Provide the [X, Y] coordinate of the cell's center where the given text is located.  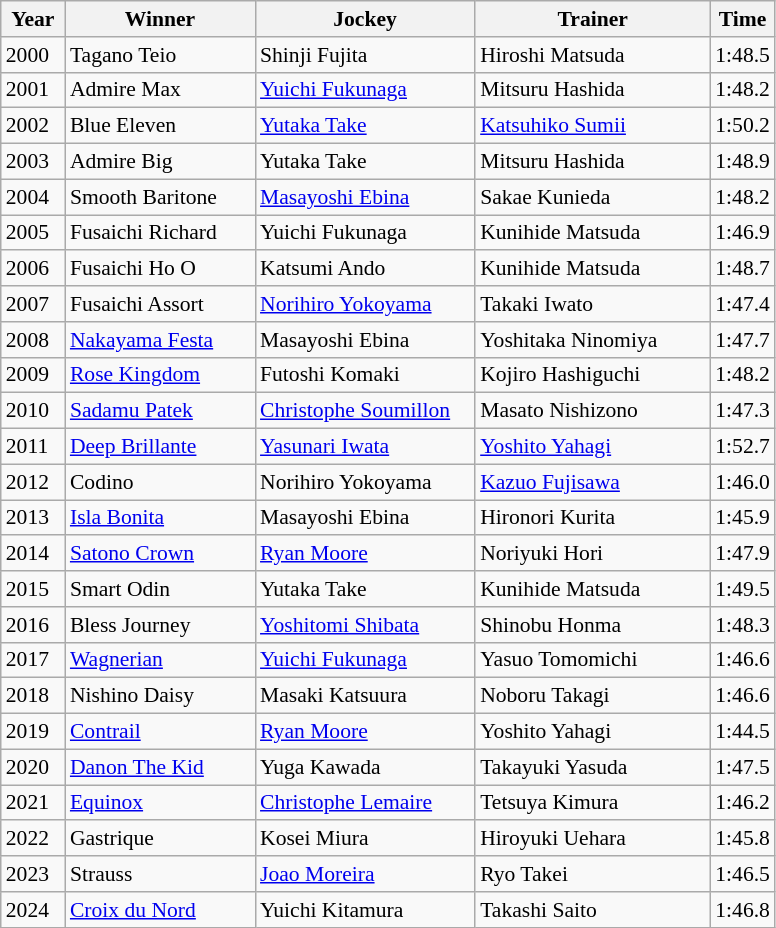
Christophe Lemaire [365, 803]
Strauss [160, 874]
Admire Max [160, 90]
1:47.5 [742, 767]
Contrail [160, 732]
2012 [33, 482]
2008 [33, 340]
2021 [33, 803]
Nakayama Festa [160, 340]
Hironori Kurita [592, 518]
Blue Eleven [160, 126]
Year [33, 19]
Shinji Fujita [365, 55]
2003 [33, 162]
2002 [33, 126]
Yuichi Kitamura [365, 910]
Shinobu Honma [592, 625]
Takaki Iwato [592, 304]
Masaki Katsuura [365, 696]
Fusaichi Ho O [160, 269]
Yasunari Iwata [365, 447]
Kazuo Fujisawa [592, 482]
Hiroyuki Uehara [592, 839]
Fusaichi Assort [160, 304]
1:50.2 [742, 126]
2007 [33, 304]
Isla Bonita [160, 518]
Hiroshi Matsuda [592, 55]
Kosei Miura [365, 839]
Croix du Nord [160, 910]
2015 [33, 589]
Katsumi Ando [365, 269]
Smart Odin [160, 589]
2023 [33, 874]
2022 [33, 839]
1:47.3 [742, 411]
2001 [33, 90]
1:48.9 [742, 162]
Winner [160, 19]
1:46.2 [742, 803]
Tagano Teio [160, 55]
Katsuhiko Sumii [592, 126]
Trainer [592, 19]
2019 [33, 732]
2006 [33, 269]
Admire Big [160, 162]
1:46.9 [742, 233]
Ryo Takei [592, 874]
1:46.0 [742, 482]
Yuga Kawada [365, 767]
Yoshitomi Shibata [365, 625]
2013 [33, 518]
1:47.4 [742, 304]
Fusaichi Richard [160, 233]
1:44.5 [742, 732]
Equinox [160, 803]
Christophe Soumillon [365, 411]
1:49.5 [742, 589]
2020 [33, 767]
1:47.7 [742, 340]
1:46.8 [742, 910]
Noboru Takagi [592, 696]
Smooth Baritone [160, 197]
Takayuki Yasuda [592, 767]
2011 [33, 447]
Codino [160, 482]
1:52.7 [742, 447]
Takashi Saito [592, 910]
Joao Moreira [365, 874]
2014 [33, 554]
Deep Brillante [160, 447]
Gastrique [160, 839]
Jockey [365, 19]
Nishino Daisy [160, 696]
Wagnerian [160, 660]
1:45.8 [742, 839]
1:48.7 [742, 269]
1:45.9 [742, 518]
Bless Journey [160, 625]
Noriyuki Hori [592, 554]
1:46.5 [742, 874]
Tetsuya Kimura [592, 803]
1:47.9 [742, 554]
Kojiro Hashiguchi [592, 375]
2016 [33, 625]
Yasuo Tomomichi [592, 660]
2024 [33, 910]
1:48.5 [742, 55]
Sakae Kunieda [592, 197]
2000 [33, 55]
Danon The Kid [160, 767]
Masato Nishizono [592, 411]
2018 [33, 696]
2004 [33, 197]
Time [742, 19]
Yoshitaka Ninomiya [592, 340]
2017 [33, 660]
2005 [33, 233]
Satono Crown [160, 554]
2010 [33, 411]
2009 [33, 375]
1:48.3 [742, 625]
Sadamu Patek [160, 411]
Rose Kingdom [160, 375]
Futoshi Komaki [365, 375]
